Detect which cell encompasses the target text, then output its [X, Y] center coordinate. 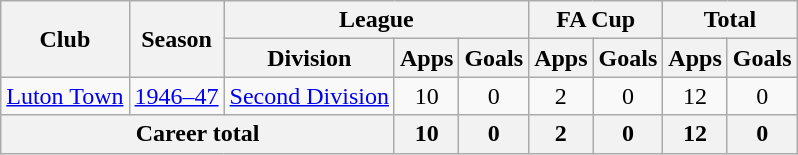
Second Division [309, 96]
FA Cup [596, 20]
Luton Town [65, 96]
1946–47 [176, 96]
Division [309, 58]
League [376, 20]
Career total [198, 134]
Total [730, 20]
Season [176, 39]
Club [65, 39]
